From the cell containing the given text, extract its center point as (X, Y) coordinate. 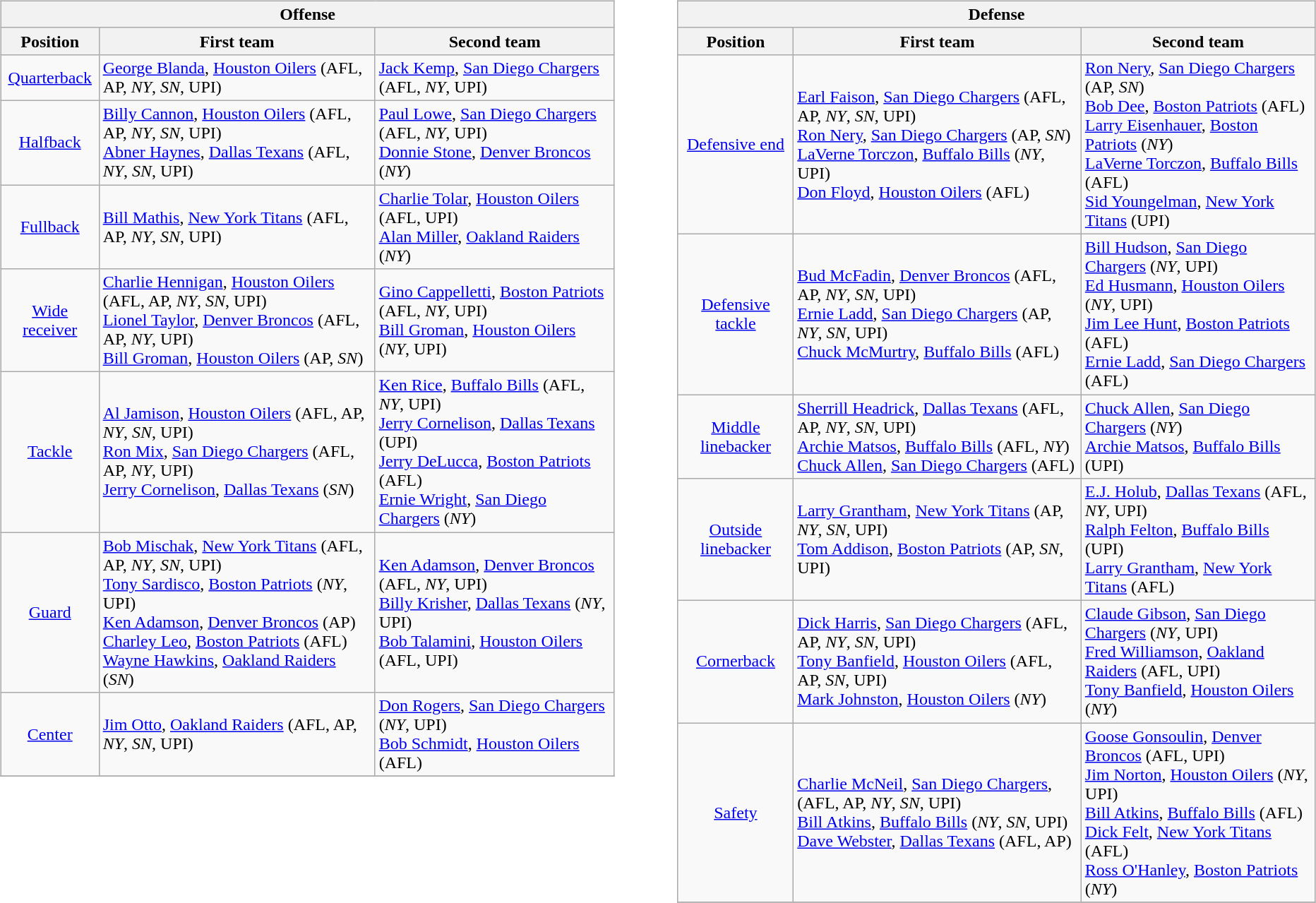
Defense (997, 14)
Middle linebacker (736, 436)
Wide receiver (49, 321)
George Blanda, Houston Oilers (AFL, AP, NY, SN, UPI) (237, 78)
Bill Hudson, San Diego Chargers (NY, UPI)Ed Husmann, Houston Oilers (NY, UPI)Jim Lee Hunt, Boston Patriots (AFL)Ernie Ladd, San Diego Chargers (AFL) (1197, 313)
Sherrill Headrick, Dallas Texans (AFL, AP, NY, SN, UPI)Archie Matsos, Buffalo Bills (AFL, NY)Chuck Allen, San Diego Chargers (AFL) (938, 436)
Cornerback (736, 662)
Don Rogers, San Diego Chargers (NY, UPI)Bob Schmidt, Houston Oilers (AFL) (494, 734)
Gino Cappelletti, Boston Patriots (AFL, NY, UPI)Bill Groman, Houston Oilers (NY, UPI) (494, 321)
Ken Rice, Buffalo Bills (AFL, NY, UPI)Jerry Cornelison, Dallas Texans (UPI)Jerry DeLucca, Boston Patriots (AFL)Ernie Wright, San Diego Chargers (NY) (494, 452)
Charlie McNeil, San Diego Chargers, (AFL, AP, NY, SN, UPI)Bill Atkins, Buffalo Bills (NY, SN, UPI)Dave Webster, Dallas Texans (AFL, AP) (938, 813)
Claude Gibson, San Diego Chargers (NY, UPI)Fred Williamson, Oakland Raiders (AFL, UPI)Tony Banfield, Houston Oilers (NY) (1197, 662)
Dick Harris, San Diego Chargers (AFL, AP, NY, SN, UPI)Tony Banfield, Houston Oilers (AFL, AP, SN, UPI)Mark Johnston, Houston Oilers (NY) (938, 662)
Offense (308, 14)
Defensive end (736, 144)
Halfback (49, 143)
Center (49, 734)
Guard (49, 613)
Tackle (49, 452)
Charlie Hennigan, Houston Oilers (AFL, AP, NY, SN, UPI)Lionel Taylor, Denver Broncos (AFL, AP, NY, UPI)Bill Groman, Houston Oilers (AP, SN) (237, 321)
Charlie Tolar, Houston Oilers (AFL, UPI)Alan Miller, Oakland Raiders (NY) (494, 227)
Quarterback (49, 78)
Defensive tackle (736, 313)
Fullback (49, 227)
Jim Otto, Oakland Raiders (AFL, AP, NY, SN, UPI) (237, 734)
Billy Cannon, Houston Oilers (AFL, AP, NY, SN, UPI)Abner Haynes, Dallas Texans (AFL, NY, SN, UPI) (237, 143)
Paul Lowe, San Diego Chargers (AFL, NY, UPI)Donnie Stone, Denver Broncos (NY) (494, 143)
Outside linebacker (736, 539)
Bill Mathis, New York Titans (AFL, AP, NY, SN, UPI) (237, 227)
Bud McFadin, Denver Broncos (AFL, AP, NY, SN, UPI)Ernie Ladd, San Diego Chargers (AP, NY, SN, UPI)Chuck McMurtry, Buffalo Bills (AFL) (938, 313)
Safety (736, 813)
Chuck Allen, San Diego Chargers (NY)Archie Matsos, Buffalo Bills (UPI) (1197, 436)
Larry Grantham, New York Titans (AP, NY, SN, UPI)Tom Addison, Boston Patriots (AP, SN, UPI) (938, 539)
Ken Adamson, Denver Broncos (AFL, NY, UPI)Billy Krisher, Dallas Texans (NY, UPI)Bob Talamini, Houston Oilers (AFL, UPI) (494, 613)
Jack Kemp, San Diego Chargers (AFL, NY, UPI) (494, 78)
E.J. Holub, Dallas Texans (AFL, NY, UPI)Ralph Felton, Buffalo Bills (UPI)Larry Grantham, New York Titans (AFL) (1197, 539)
Al Jamison, Houston Oilers (AFL, AP, NY, SN, UPI)Ron Mix, San Diego Chargers (AFL, AP, NY, UPI)Jerry Cornelison, Dallas Texans (SN) (237, 452)
